For the text-containing cell, return its midpoint in (x, y) coordinate format. 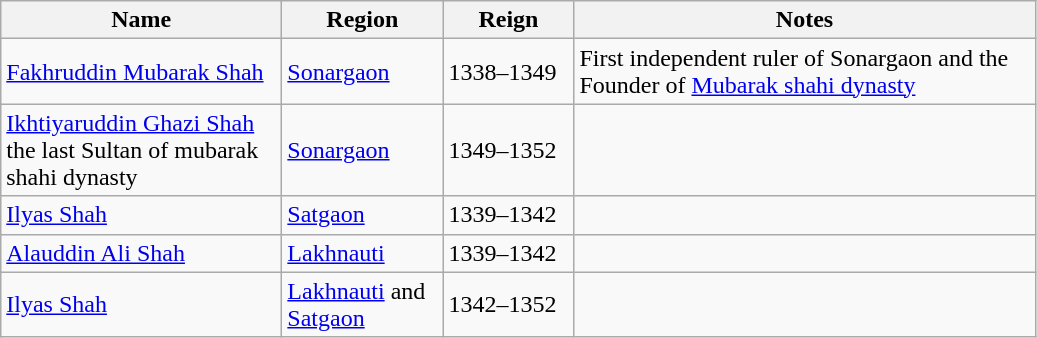
Alauddin Ali Shah (142, 253)
Fakhruddin Mubarak Shah (142, 72)
First independent ruler of Sonargaon and the Founder of Mubarak shahi dynasty (804, 72)
Lakhnauti (362, 253)
Satgaon (362, 215)
1342–1352 (508, 304)
Lakhnauti and Satgaon (362, 304)
1338–1349 (508, 72)
1349–1352 (508, 150)
Ikhtiyaruddin Ghazi Shah the last Sultan of mubarak shahi dynasty (142, 150)
Notes (804, 20)
Name (142, 20)
Reign (508, 20)
Region (362, 20)
